For the text-containing cell, return its midpoint in [x, y] coordinate format. 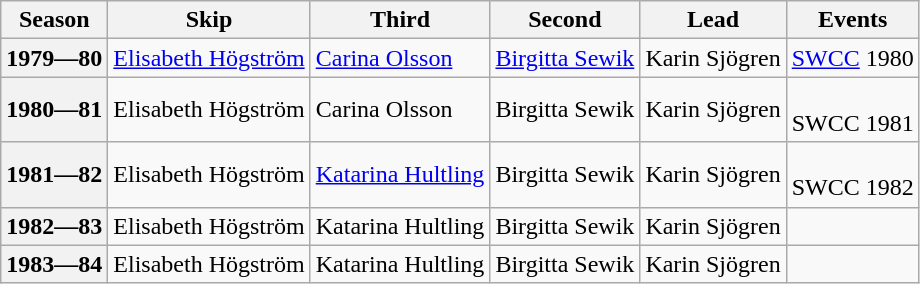
1981—82 [54, 174]
Second [565, 20]
1982—83 [54, 226]
Events [852, 20]
SWCC 1982 [852, 174]
Third [400, 20]
Season [54, 20]
SWCC 1981 [852, 110]
Lead [713, 20]
SWCC 1980 [852, 58]
1983—84 [54, 264]
1980—81 [54, 110]
1979—80 [54, 58]
Skip [209, 20]
